Locate the cell with the specified text and output its (X, Y) center coordinate. 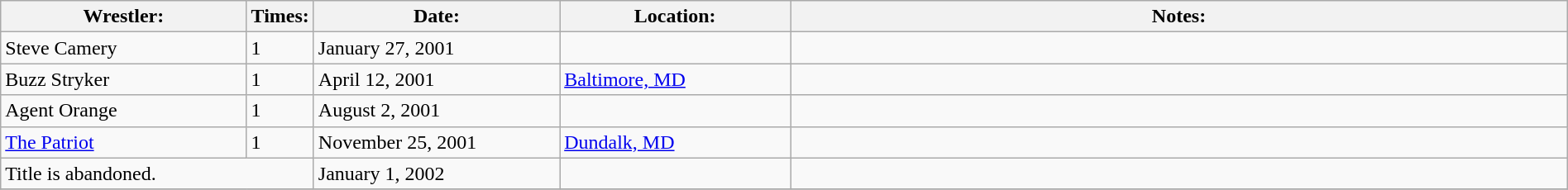
Date: (437, 17)
Baltimore, MD (675, 79)
Notes: (1179, 17)
Steve Camery (124, 48)
Agent Orange (124, 111)
Times: (280, 17)
Buzz Stryker (124, 79)
Dundalk, MD (675, 142)
April 12, 2001 (437, 79)
January 27, 2001 (437, 48)
Location: (675, 17)
The Patriot (124, 142)
November 25, 2001 (437, 142)
January 1, 2002 (437, 173)
August 2, 2001 (437, 111)
Wrestler: (124, 17)
Title is abandoned. (157, 173)
